Extract the [x, y] coordinate from the center of the cell holding the provided text.  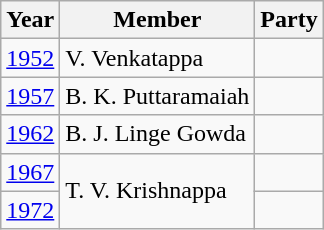
Year [30, 20]
1957 [30, 96]
1952 [30, 58]
Party [289, 20]
1962 [30, 134]
V. Venkatappa [158, 58]
1972 [30, 210]
1967 [30, 172]
B. K. Puttaramaiah [158, 96]
B. J. Linge Gowda [158, 134]
Member [158, 20]
T. V. Krishnappa [158, 191]
